Detect which cell encompasses the target text, then output its (X, Y) center coordinate. 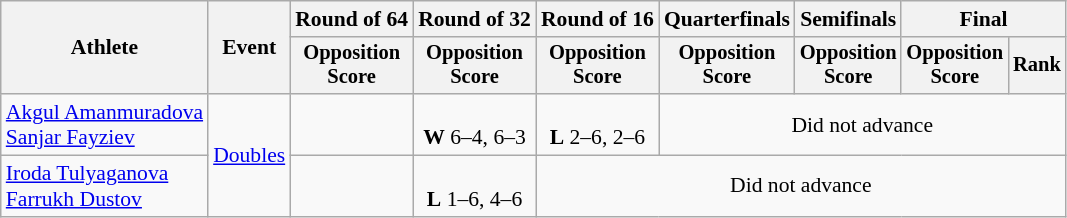
L 1–6, 4–6 (474, 186)
Akgul AmanmuradovaSanjar Fayziev (104, 124)
Event (249, 48)
L 2–6, 2–6 (598, 124)
Round of 32 (474, 19)
Athlete (104, 48)
Rank (1037, 66)
Doubles (249, 155)
Iroda TulyaganovaFarrukh Dustov (104, 186)
Round of 16 (598, 19)
W 6–4, 6–3 (474, 124)
Final (983, 19)
Round of 64 (352, 19)
Semifinals (848, 19)
Quarterfinals (727, 19)
